Output the (x, y) coordinate of the center of the cell containing the given text.  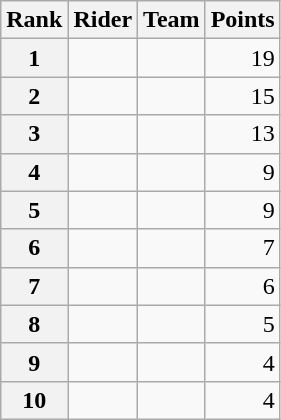
13 (242, 134)
15 (242, 96)
3 (34, 134)
1 (34, 58)
2 (34, 96)
19 (242, 58)
10 (34, 400)
Rank (34, 20)
8 (34, 324)
Team (172, 20)
Points (242, 20)
Rider (103, 20)
